Locate the cell with the specified text and output its [x, y] center coordinate. 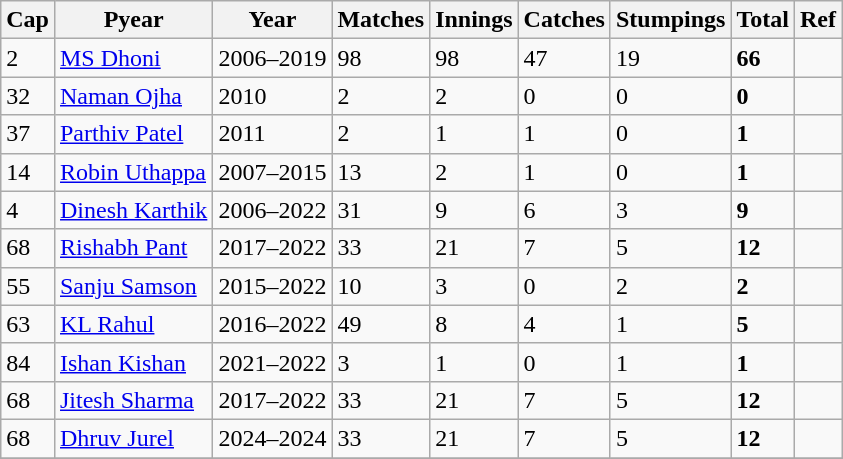
8 [474, 324]
Total [763, 20]
Matches [381, 20]
Stumpings [670, 20]
Ref [818, 20]
47 [564, 58]
84 [28, 362]
63 [28, 324]
KL Rahul [133, 324]
2006–2019 [272, 58]
Year [272, 20]
Naman Ojha [133, 96]
Ishan Kishan [133, 362]
55 [28, 286]
Catches [564, 20]
Parthiv Patel [133, 134]
2021–2022 [272, 362]
31 [381, 210]
2006–2022 [272, 210]
2016–2022 [272, 324]
MS Dhoni [133, 58]
32 [28, 96]
2011 [272, 134]
Robin Uthappa [133, 172]
13 [381, 172]
14 [28, 172]
Rishabh Pant [133, 248]
10 [381, 286]
Jitesh Sharma [133, 400]
2010 [272, 96]
Dinesh Karthik [133, 210]
Innings [474, 20]
49 [381, 324]
Sanju Samson [133, 286]
66 [763, 58]
Cap [28, 20]
19 [670, 58]
Dhruv Jurel [133, 438]
2024–2024 [272, 438]
2007–2015 [272, 172]
37 [28, 134]
6 [564, 210]
Pyear [133, 20]
2015–2022 [272, 286]
